From the cell containing the given text, extract its center point as [x, y] coordinate. 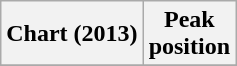
Peakposition [189, 34]
Chart (2013) [72, 34]
